Determine the (X, Y) coordinate at the center of the cell enclosing the given text.  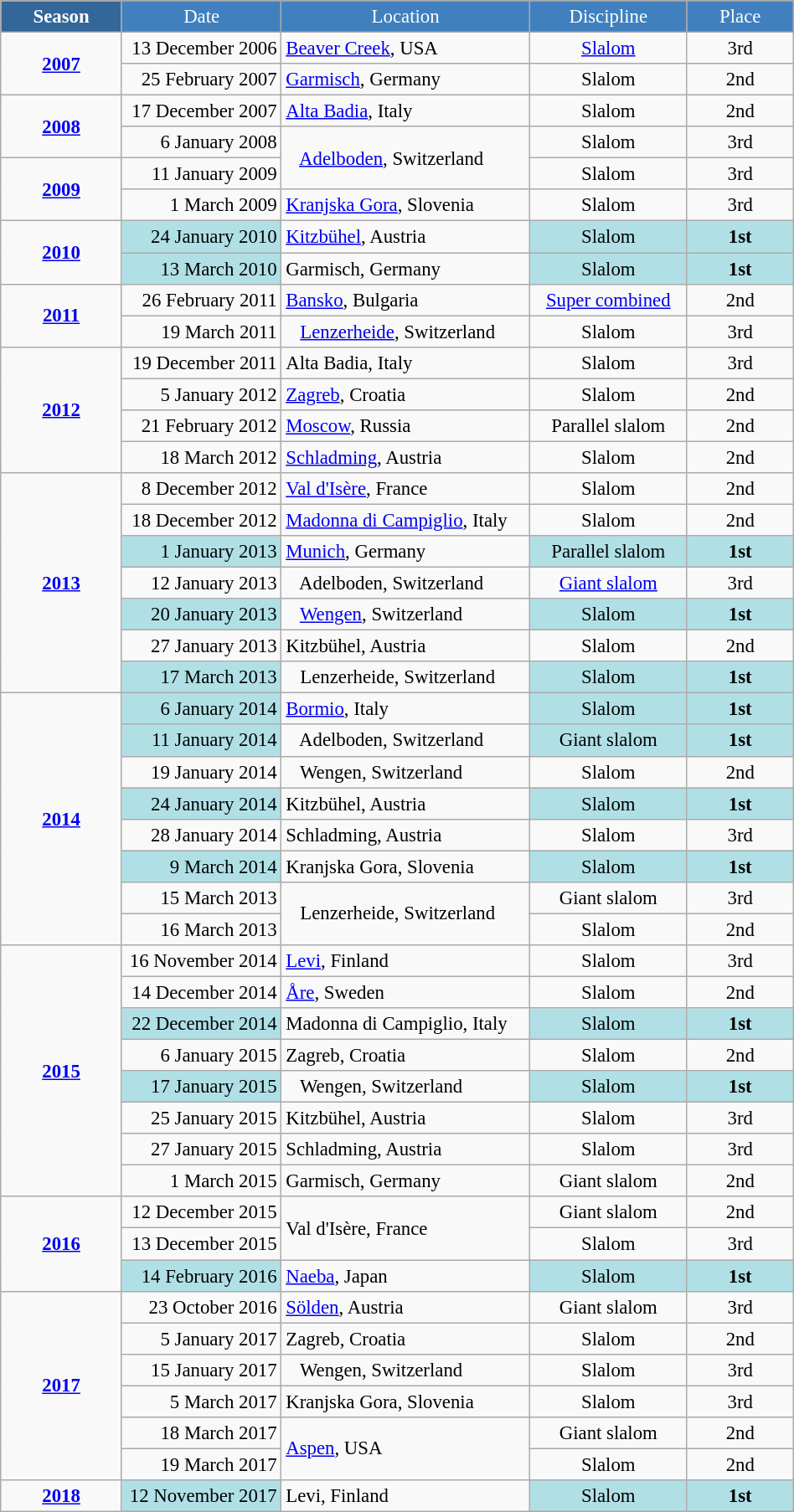
18 March 2012 (201, 457)
Place (740, 17)
6 January 2008 (201, 142)
Super combined (608, 300)
22 December 2014 (201, 1024)
2009 (62, 189)
24 January 2010 (201, 237)
1 March 2009 (201, 205)
14 February 2016 (201, 1276)
2011 (62, 315)
12 November 2017 (201, 1496)
27 January 2015 (201, 1149)
5 March 2017 (201, 1401)
11 January 2009 (201, 174)
1 March 2015 (201, 1181)
Season (62, 17)
25 February 2007 (201, 80)
Naeba, Japan (405, 1276)
12 December 2015 (201, 1213)
Location (405, 17)
2010 (62, 253)
Date (201, 17)
19 December 2011 (201, 363)
Åre, Sweden (405, 992)
25 January 2015 (201, 1119)
18 March 2017 (201, 1433)
Beaver Creek, USA (405, 49)
16 November 2014 (201, 961)
1 January 2013 (201, 552)
6 January 2014 (201, 709)
2017 (62, 1386)
19 March 2017 (201, 1464)
26 February 2011 (201, 300)
23 October 2016 (201, 1307)
2014 (62, 819)
17 January 2015 (201, 1087)
12 January 2013 (201, 584)
Bormio, Italy (405, 709)
19 March 2011 (201, 332)
13 December 2006 (201, 49)
18 December 2012 (201, 520)
2008 (62, 127)
Bansko, Bulgaria (405, 300)
21 February 2012 (201, 426)
8 December 2012 (201, 489)
Munich, Germany (405, 552)
2012 (62, 409)
9 March 2014 (201, 867)
15 January 2017 (201, 1370)
24 January 2014 (201, 804)
15 March 2013 (201, 898)
11 January 2014 (201, 741)
Discipline (608, 17)
2013 (62, 583)
2016 (62, 1244)
5 January 2012 (201, 394)
17 March 2013 (201, 677)
28 January 2014 (201, 835)
20 January 2013 (201, 615)
16 March 2013 (201, 929)
13 December 2015 (201, 1244)
Sölden, Austria (405, 1307)
2015 (62, 1072)
Moscow, Russia (405, 426)
2007 (62, 64)
13 March 2010 (201, 269)
5 January 2017 (201, 1339)
17 December 2007 (201, 111)
27 January 2013 (201, 646)
6 January 2015 (201, 1056)
14 December 2014 (201, 992)
19 January 2014 (201, 772)
Aspen, USA (405, 1448)
2018 (62, 1496)
